Scan for the cell matching the given text and deliver its [x, y] coordinate at center. 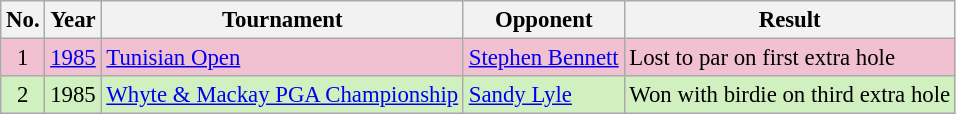
2 [23, 95]
Year [73, 20]
Result [790, 20]
Lost to par on first extra hole [790, 58]
Tournament [282, 20]
Sandy Lyle [544, 95]
Whyte & Mackay PGA Championship [282, 95]
Tunisian Open [282, 58]
1 [23, 58]
Stephen Bennett [544, 58]
Opponent [544, 20]
No. [23, 20]
Won with birdie on third extra hole [790, 95]
